Detect which cell encompasses the target text, then output its (x, y) center coordinate. 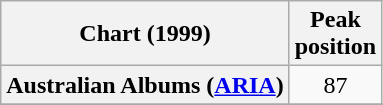
Australian Albums (ARIA) (145, 85)
Peakposition (335, 34)
Chart (1999) (145, 34)
87 (335, 85)
